Return the (X, Y) coordinate for the center point of the cell that contains the specified text.  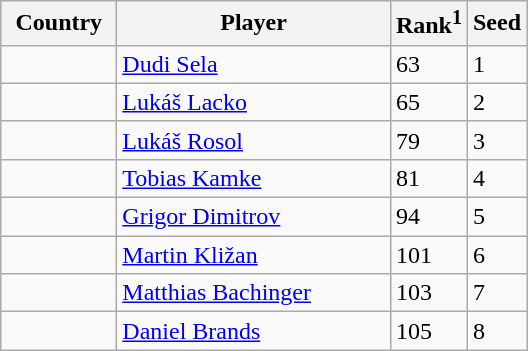
Matthias Bachinger (254, 293)
105 (428, 331)
Grigor Dimitrov (254, 217)
Martin Kližan (254, 255)
65 (428, 102)
79 (428, 140)
Dudi Sela (254, 64)
2 (496, 102)
Tobias Kamke (254, 178)
63 (428, 64)
Lukáš Lacko (254, 102)
Rank1 (428, 24)
4 (496, 178)
Lukáš Rosol (254, 140)
1 (496, 64)
5 (496, 217)
103 (428, 293)
Country (59, 24)
101 (428, 255)
94 (428, 217)
3 (496, 140)
Daniel Brands (254, 331)
8 (496, 331)
7 (496, 293)
81 (428, 178)
Player (254, 24)
Seed (496, 24)
6 (496, 255)
